Provide the (X, Y) coordinate of the cell's center where the given text is located.  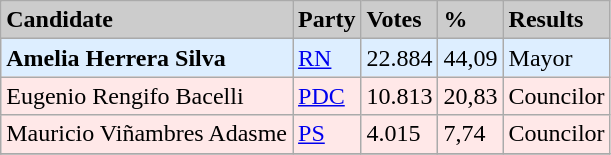
% (470, 20)
20,83 (470, 96)
Mauricio Viñambres Adasme (147, 134)
10.813 (400, 96)
4.015 (400, 134)
Amelia Herrera Silva (147, 58)
Votes (400, 20)
RN (327, 58)
Candidate (147, 20)
Eugenio Rengifo Bacelli (147, 96)
PDC (327, 96)
Mayor (556, 58)
44,09 (470, 58)
PS (327, 134)
Party (327, 20)
7,74 (470, 134)
22.884 (400, 58)
Results (556, 20)
